Pinpoint the cell where the given text exists, returning its (x, y) midpoint coordinate. 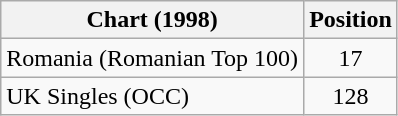
Romania (Romanian Top 100) (152, 58)
Position (351, 20)
17 (351, 58)
128 (351, 96)
UK Singles (OCC) (152, 96)
Chart (1998) (152, 20)
